Capture the cell that displays the provided text and extract its [X, Y] central coordinate. 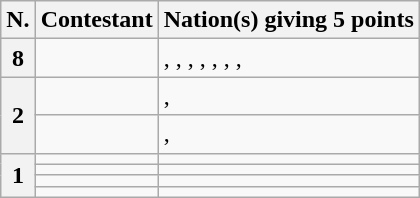
Nation(s) giving 5 points [288, 20]
2 [18, 115]
N. [18, 20]
Contestant [96, 20]
8 [18, 58]
, , , , , , , [288, 58]
1 [18, 175]
